Provide the [X, Y] coordinate of the cell's center where the given text is located.  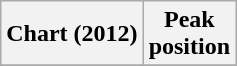
Chart (2012) [72, 34]
Peakposition [189, 34]
